Output the [x, y] coordinate of the center of the cell containing the given text.  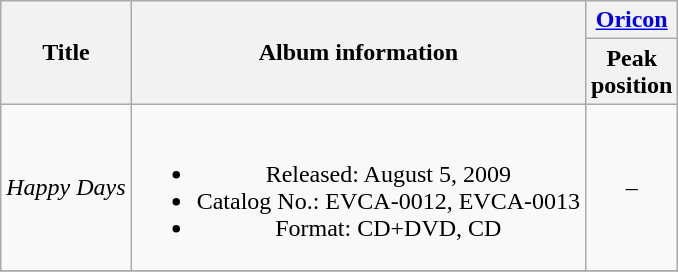
– [631, 188]
Album information [358, 52]
Peakposition [631, 72]
Oricon [631, 20]
Released: August 5, 2009Catalog No.: EVCA-0012, EVCA-0013Format: CD+DVD, CD [358, 188]
Title [66, 52]
Happy Days [66, 188]
